For the text-containing cell, return its midpoint in (x, y) coordinate format. 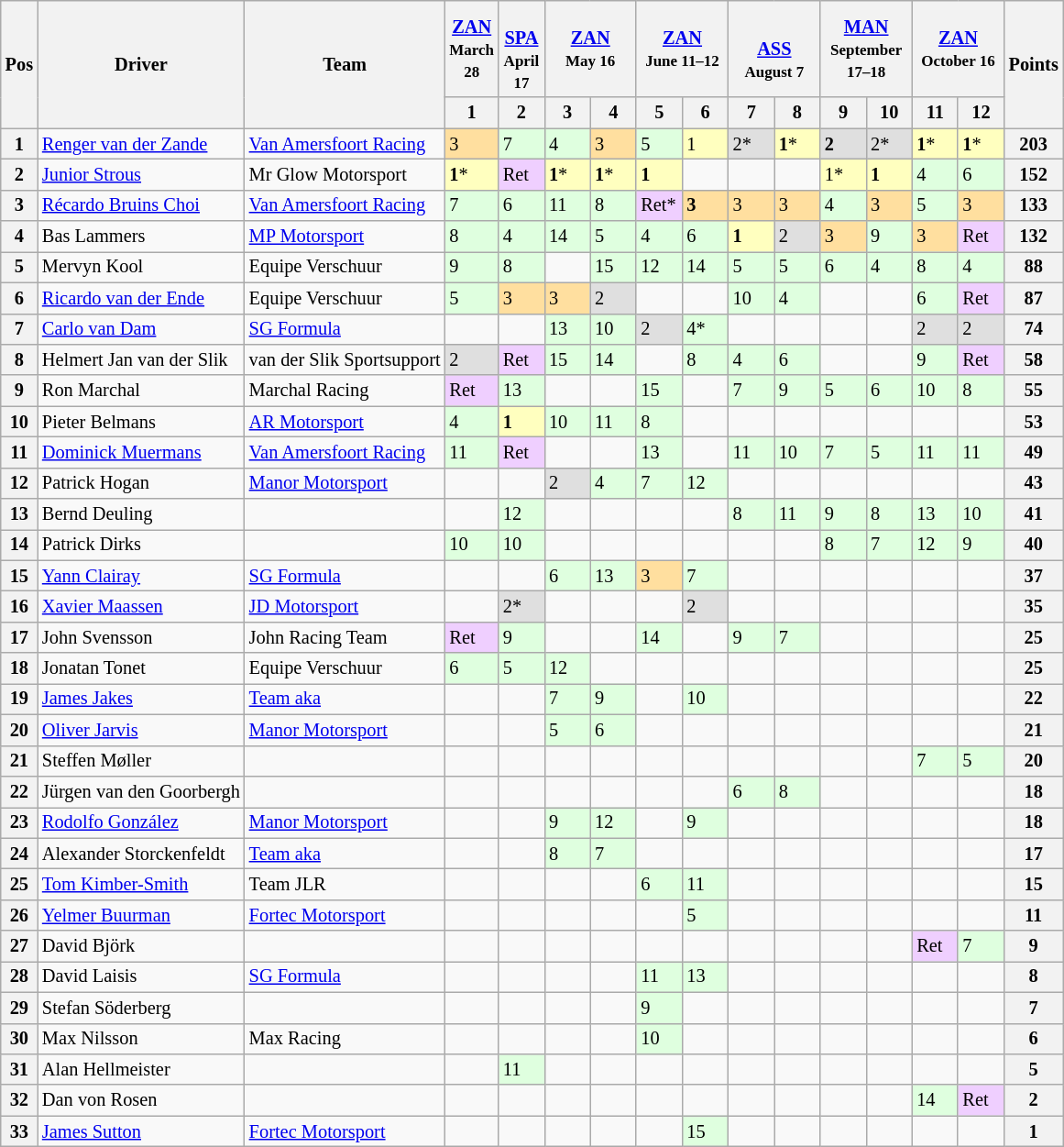
53 (1034, 422)
Mr Glow Motorsport (345, 174)
Récardo Bruins Choi (141, 205)
32 (19, 1100)
40 (1034, 545)
Oliver Jarvis (141, 730)
Yann Clairay (141, 576)
30 (19, 1039)
33 (19, 1131)
AR Motorsport (345, 422)
MP Motorsport (345, 237)
Mervyn Kool (141, 267)
MAN September 17–18 (866, 49)
87 (1034, 298)
27 (19, 946)
ZAN October 16 (958, 49)
41 (1034, 514)
Carlo van Dam (141, 329)
John Racing Team (345, 637)
Stefan Söderberg (141, 1008)
Steffen Møller (141, 761)
Patrick Hogan (141, 483)
van der Slik Sportsupport (345, 359)
49 (1034, 452)
Jürgen van den Goorbergh (141, 791)
88 (1034, 267)
ASS August 7 (774, 49)
58 (1034, 359)
ZAN March 28 (471, 49)
Patrick Dirks (141, 545)
Alan Hellmeister (141, 1069)
Team JLR (345, 884)
John Svensson (141, 637)
29 (19, 1008)
19 (19, 699)
Points (1034, 64)
James Jakes (141, 699)
Max Racing (345, 1039)
Marchal Racing (345, 391)
ZAN June 11–12 (682, 49)
Bas Lammers (141, 237)
ZAN May 16 (590, 49)
Ron Marchal (141, 391)
JD Motorsport (345, 606)
55 (1034, 391)
133 (1034, 205)
Ricardo van der Ende (141, 298)
Pieter Belmans (141, 422)
Bernd Deuling (141, 514)
Dan von Rosen (141, 1100)
23 (19, 822)
Max Nilsson (141, 1039)
31 (19, 1069)
74 (1034, 329)
Alexander Storckenfeldt (141, 854)
28 (19, 976)
37 (1034, 576)
16 (19, 606)
Dominick Muermans (141, 452)
203 (1034, 144)
David Laisis (141, 976)
Pos (19, 64)
Jonatan Tonet (141, 668)
David Björk (141, 946)
152 (1034, 174)
Renger van der Zande (141, 144)
Helmert Jan van der Slik (141, 359)
Tom Kimber-Smith (141, 884)
Rodolfo González (141, 822)
Ret* (659, 205)
132 (1034, 237)
26 (19, 915)
43 (1034, 483)
4* (706, 329)
Xavier Maassen (141, 606)
24 (19, 854)
Driver (141, 64)
SPA April 17 (521, 49)
35 (1034, 606)
Junior Strous (141, 174)
Team (345, 64)
Yelmer Buurman (141, 915)
James Sutton (141, 1131)
